Detect which cell encompasses the target text, then output its [x, y] center coordinate. 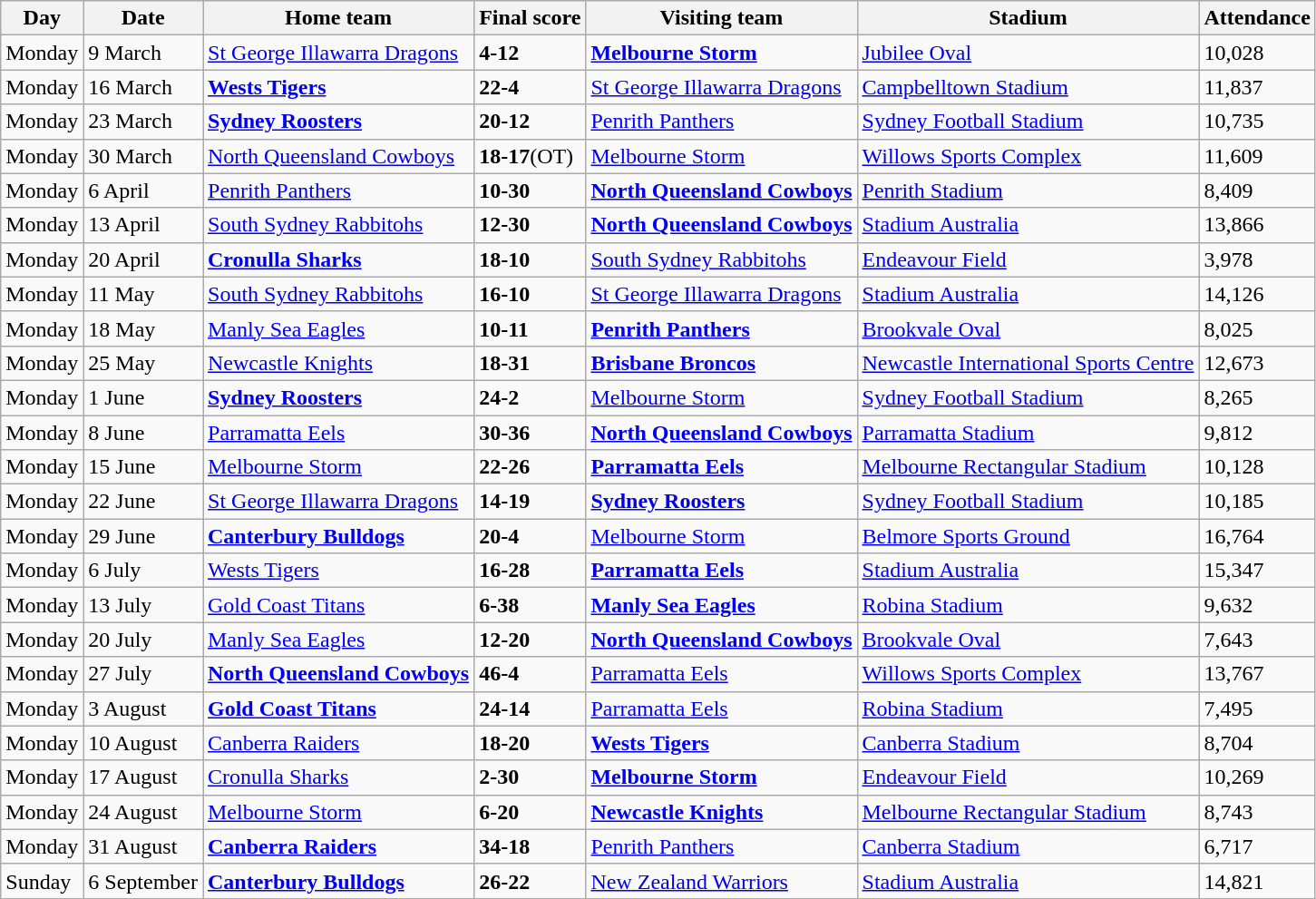
24 August [143, 812]
26-22 [530, 881]
10,269 [1257, 777]
9,812 [1257, 433]
17 August [143, 777]
18-17(OT) [530, 156]
10-11 [530, 328]
30-36 [530, 433]
12,673 [1257, 363]
Parramatta Stadium [1028, 433]
Attendance [1257, 18]
20 July [143, 640]
13 April [143, 225]
14-19 [530, 502]
3 August [143, 708]
Visiting team [722, 18]
New Zealand Warriors [722, 881]
14,821 [1257, 881]
20 April [143, 259]
13,866 [1257, 225]
10,735 [1257, 122]
18-20 [530, 743]
6-20 [530, 812]
Newcastle International Sports Centre [1028, 363]
7,495 [1257, 708]
46-4 [530, 674]
34-18 [530, 846]
2-30 [530, 777]
24-2 [530, 397]
Brisbane Broncos [722, 363]
22-4 [530, 87]
11 May [143, 294]
31 August [143, 846]
Day [42, 18]
15 June [143, 467]
16,764 [1257, 536]
Date [143, 18]
8,409 [1257, 191]
Belmore Sports Ground [1028, 536]
8,743 [1257, 812]
16-10 [530, 294]
3,978 [1257, 259]
Penrith Stadium [1028, 191]
9,632 [1257, 605]
7,643 [1257, 640]
10,185 [1257, 502]
10,028 [1257, 53]
9 March [143, 53]
13,767 [1257, 674]
8,704 [1257, 743]
20-4 [530, 536]
30 March [143, 156]
22 June [143, 502]
13 July [143, 605]
8 June [143, 433]
6-38 [530, 605]
15,347 [1257, 571]
27 July [143, 674]
23 March [143, 122]
16 March [143, 87]
11,609 [1257, 156]
18 May [143, 328]
Jubilee Oval [1028, 53]
12-30 [530, 225]
14,126 [1257, 294]
6 July [143, 571]
25 May [143, 363]
4-12 [530, 53]
Home team [339, 18]
Stadium [1028, 18]
18-10 [530, 259]
24-14 [530, 708]
8,265 [1257, 397]
29 June [143, 536]
11,837 [1257, 87]
8,025 [1257, 328]
1 June [143, 397]
12-20 [530, 640]
Sunday [42, 881]
18-31 [530, 363]
6 September [143, 881]
Final score [530, 18]
10,128 [1257, 467]
16-28 [530, 571]
10-30 [530, 191]
10 August [143, 743]
20-12 [530, 122]
22-26 [530, 467]
Campbelltown Stadium [1028, 87]
6 April [143, 191]
6,717 [1257, 846]
